Return the (x, y) coordinate for the center point of the cell that contains the specified text.  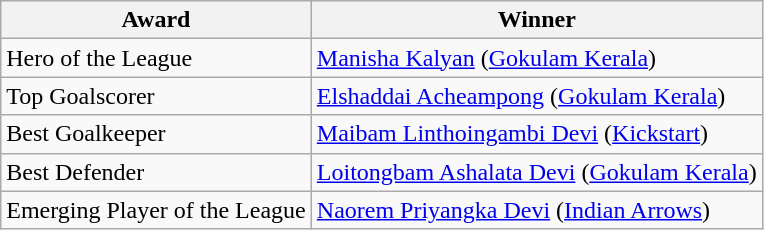
Emerging Player of the League (156, 210)
Top Goalscorer (156, 96)
Loitongbam Ashalata Devi (Gokulam Kerala) (536, 172)
Winner (536, 20)
Hero of the League (156, 58)
Naorem Priyangka Devi (Indian Arrows) (536, 210)
Elshaddai Acheampong (Gokulam Kerala) (536, 96)
Best Goalkeeper (156, 134)
Award (156, 20)
Best Defender (156, 172)
Manisha Kalyan (Gokulam Kerala) (536, 58)
Maibam Linthoingambi Devi (Kickstart) (536, 134)
